Locate the cell with the specified text and output its [X, Y] center coordinate. 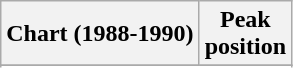
Chart (1988-1990) [100, 34]
Peakposition [245, 34]
